Return the (x, y) coordinate for the center point of the cell that contains the specified text.  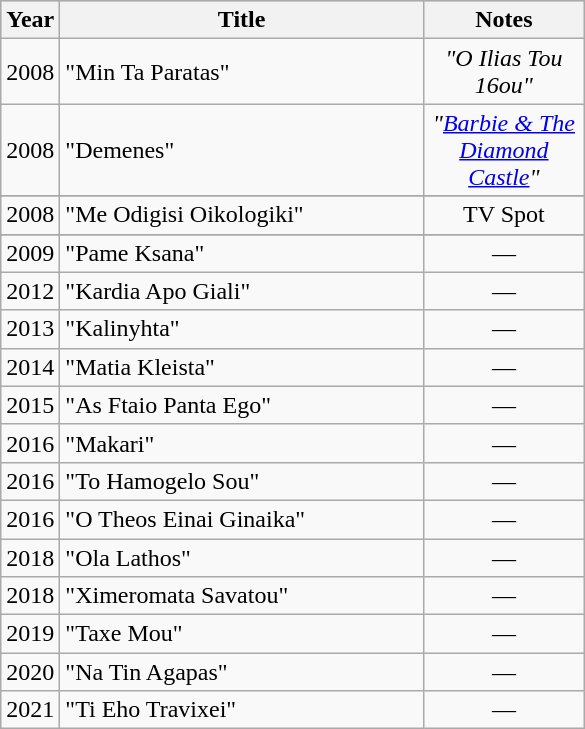
Year (30, 20)
2021 (30, 710)
"Me Odigisi Oikologiki" (242, 215)
"As Ftaio Panta Ego" (242, 405)
"Ti Eho Travixei" (242, 710)
2015 (30, 405)
"Makari" (242, 443)
"Barbie & The Diamond Castle" (504, 150)
2019 (30, 634)
"Na Tin Agapas" (242, 672)
2013 (30, 329)
"To Hamogelo Sou" (242, 481)
"O Theos Einai Ginaika" (242, 519)
2012 (30, 291)
2020 (30, 672)
"O Ilias Tou 16ou" (504, 72)
"Ximeromata Savatou" (242, 596)
"Kalinyhta" (242, 329)
"Ola Lathos" (242, 557)
"Matia Kleista" (242, 367)
"Taxe Mou" (242, 634)
"Kardia Apo Giali" (242, 291)
Notes (504, 20)
TV Spot (504, 215)
"Demenes" (242, 150)
"Min Ta Paratas" (242, 72)
"Pame Ksana" (242, 253)
Title (242, 20)
2009 (30, 253)
2014 (30, 367)
